Scan for the cell matching the given text and deliver its [x, y] coordinate at center. 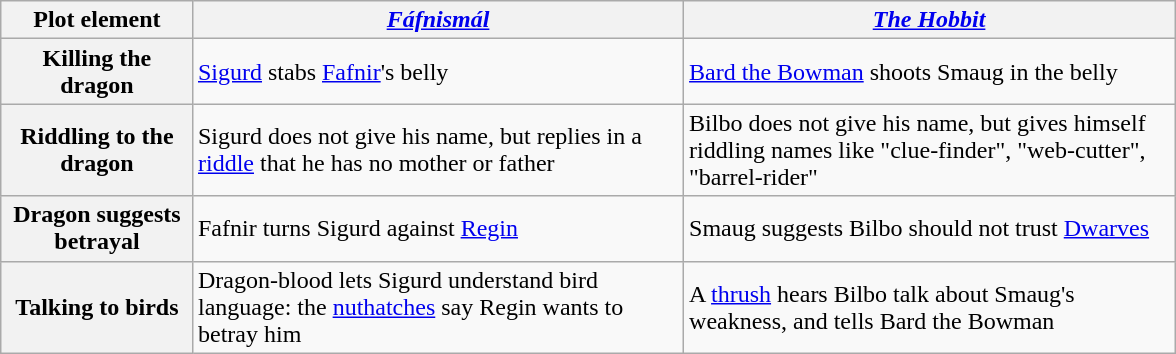
Riddling to the dragon [96, 150]
A thrush hears Bilbo talk about Smaug's weakness, and tells Bard the Bowman [930, 307]
Fafnir turns Sigurd against Regin [438, 228]
Sigurd does not give his name, but replies in a riddle that he has no mother or father [438, 150]
Killing the dragon [96, 72]
Sigurd stabs Fafnir's belly [438, 72]
Plot element [96, 20]
Bard the Bowman shoots Smaug in the belly [930, 72]
Dragon-blood lets Sigurd understand bird language: the nuthatches say Regin wants to betray him [438, 307]
Talking to birds [96, 307]
Smaug suggests Bilbo should not trust Dwarves [930, 228]
Bilbo does not give his name, but gives himself riddling names like "clue-finder", "web-cutter", "barrel-rider" [930, 150]
Dragon suggests betrayal [96, 228]
Fáfnismál [438, 20]
The Hobbit [930, 20]
